Scan for the cell matching the given text and deliver its (X, Y) coordinate at center. 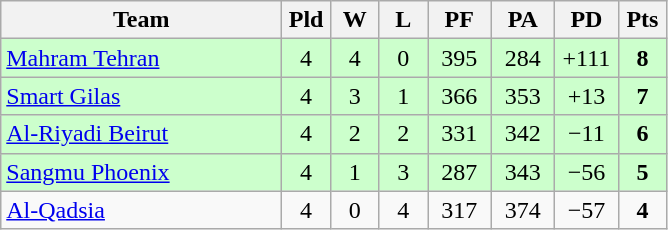
+111 (587, 58)
317 (460, 210)
PA (523, 20)
Pts (642, 20)
331 (460, 134)
Al-Riyadi Beirut (142, 134)
353 (523, 96)
W (354, 20)
Smart Gilas (142, 96)
PF (460, 20)
5 (642, 172)
7 (642, 96)
Sangmu Phoenix (142, 172)
Pld (306, 20)
−56 (587, 172)
366 (460, 96)
6 (642, 134)
342 (523, 134)
395 (460, 58)
374 (523, 210)
−11 (587, 134)
Al-Qadsia (142, 210)
+13 (587, 96)
8 (642, 58)
343 (523, 172)
L (404, 20)
PD (587, 20)
287 (460, 172)
Team (142, 20)
Mahram Tehran (142, 58)
284 (523, 58)
−57 (587, 210)
